Identify which cell holds the provided text, then report its (X, Y) central coordinate. 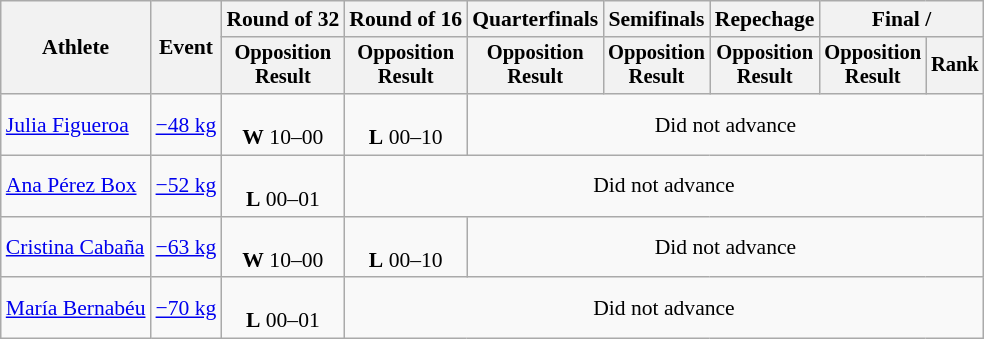
Quarterfinals (535, 19)
Round of 16 (406, 19)
−63 kg (186, 248)
Julia Figueroa (76, 124)
−52 kg (186, 186)
Repechage (765, 19)
Athlete (76, 48)
Ana Pérez Box (76, 186)
−48 kg (186, 124)
Cristina Cabaña (76, 248)
Rank (955, 66)
María Bernabéu (76, 308)
Event (186, 48)
−70 kg (186, 308)
Round of 32 (282, 19)
Final / (901, 19)
Semifinals (656, 19)
